Find where the given text appears and provide that cell's center as (x, y) coordinate. 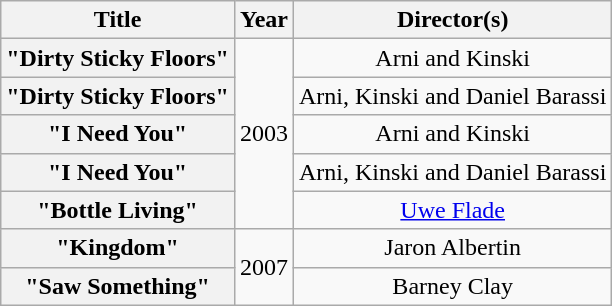
2003 (264, 134)
2007 (264, 267)
"Kingdom" (118, 248)
Uwe Flade (453, 210)
"Saw Something" (118, 286)
Director(s) (453, 20)
Jaron Albertin (453, 248)
Year (264, 20)
Title (118, 20)
Barney Clay (453, 286)
"Bottle Living" (118, 210)
